From the cell containing the given text, extract its center point as (x, y) coordinate. 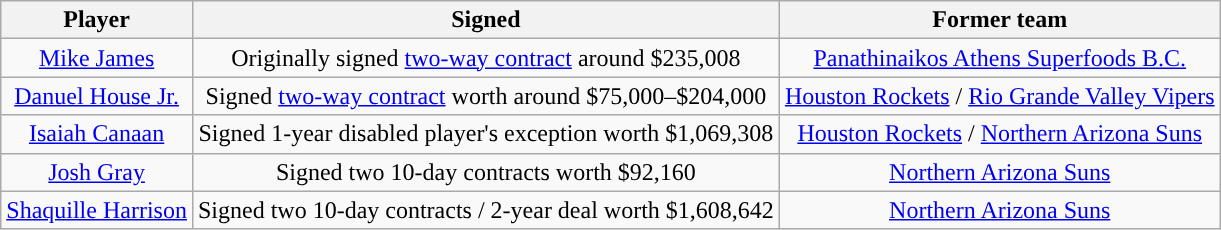
Josh Gray (97, 172)
Signed two 10-day contracts worth $92,160 (486, 172)
Player (97, 20)
Mike James (97, 58)
Isaiah Canaan (97, 134)
Signed (486, 20)
Danuel House Jr. (97, 96)
Signed 1-year disabled player's exception worth $1,069,308 (486, 134)
Houston Rockets / Northern Arizona Suns (1000, 134)
Shaquille Harrison (97, 210)
Signed two 10-day contracts / 2-year deal worth $1,608,642 (486, 210)
Panathinaikos Athens Superfoods B.C. (1000, 58)
Originally signed two-way contract around $235,008 (486, 58)
Signed two-way contract worth around $75,000–$204,000 (486, 96)
Houston Rockets / Rio Grande Valley Vipers (1000, 96)
Former team (1000, 20)
